Return the (x, y) coordinate for the center point of the cell that contains the specified text.  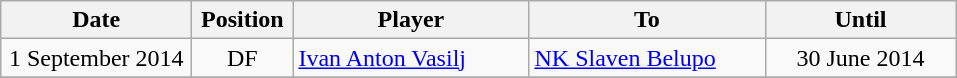
DF (242, 58)
Date (96, 20)
Ivan Anton Vasilj (411, 58)
1 September 2014 (96, 58)
Until (860, 20)
NK Slaven Belupo (647, 58)
30 June 2014 (860, 58)
Player (411, 20)
Position (242, 20)
To (647, 20)
